Identify which cell holds the provided text, then report its [x, y] central coordinate. 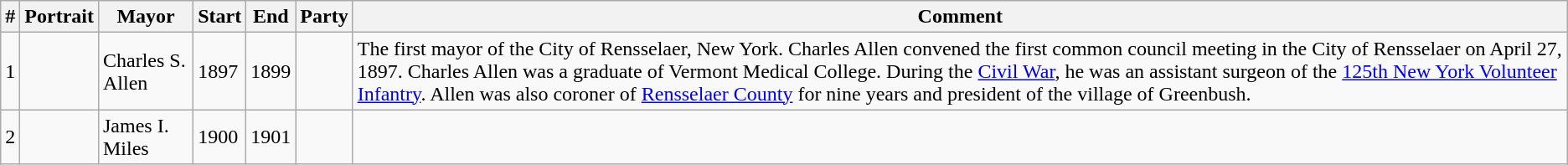
# [10, 17]
1897 [219, 71]
Portrait [59, 17]
James I. Miles [146, 137]
End [271, 17]
2 [10, 137]
1901 [271, 137]
Charles S. Allen [146, 71]
Mayor [146, 17]
Start [219, 17]
Party [324, 17]
1900 [219, 137]
1899 [271, 71]
1 [10, 71]
Comment [960, 17]
